Capture the cell that displays the provided text and extract its (x, y) central coordinate. 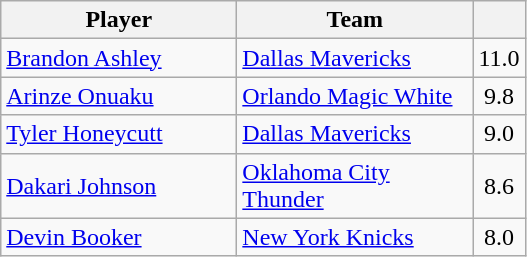
9.8 (499, 96)
9.0 (499, 134)
11.0 (499, 58)
Oklahoma City Thunder (355, 186)
Arinze Onuaku (119, 96)
8.6 (499, 186)
Brandon Ashley (119, 58)
Orlando Magic White (355, 96)
Player (119, 20)
Tyler Honeycutt (119, 134)
Dakari Johnson (119, 186)
8.0 (499, 237)
Team (355, 20)
Devin Booker (119, 237)
New York Knicks (355, 237)
